Search for the cell housing the specified text and yield its [x, y] center coordinate. 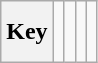
Key [27, 32]
